Return the (x, y) coordinate for the center point of the cell that contains the specified text.  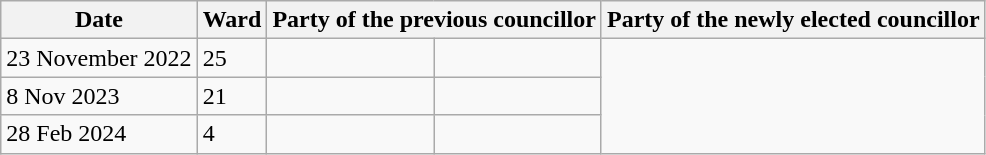
4 (232, 134)
23 November 2022 (99, 58)
28 Feb 2024 (99, 134)
25 (232, 58)
Ward (232, 20)
Party of the newly elected councillor (793, 20)
Date (99, 20)
8 Nov 2023 (99, 96)
21 (232, 96)
Party of the previous councillor (434, 20)
